Extract the [X, Y] coordinate from the center of the cell holding the provided text.  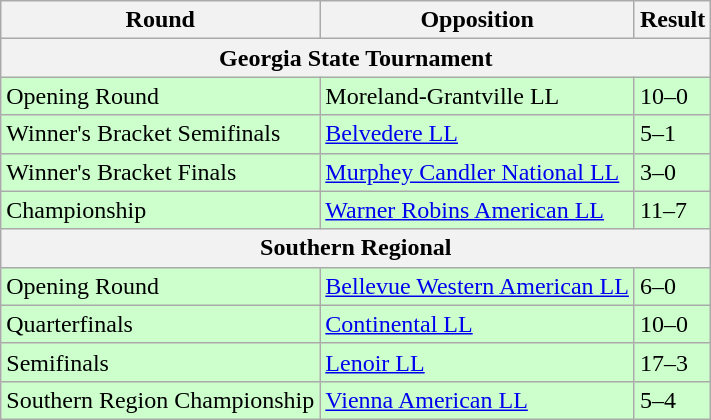
Semifinals [160, 362]
Bellevue Western American LL [478, 286]
Round [160, 20]
Lenoir LL [478, 362]
Georgia State Tournament [356, 58]
Winner's Bracket Semifinals [160, 134]
Quarterfinals [160, 324]
Winner's Bracket Finals [160, 172]
Championship [160, 210]
Opposition [478, 20]
5–1 [672, 134]
Southern Regional [356, 248]
3–0 [672, 172]
Moreland-Grantville LL [478, 96]
Continental LL [478, 324]
Southern Region Championship [160, 400]
Result [672, 20]
6–0 [672, 286]
17–3 [672, 362]
Murphey Candler National LL [478, 172]
Belvedere LL [478, 134]
Warner Robins American LL [478, 210]
5–4 [672, 400]
11–7 [672, 210]
Vienna American LL [478, 400]
